Return the [x, y] coordinate for the center point of the cell that contains the specified text.  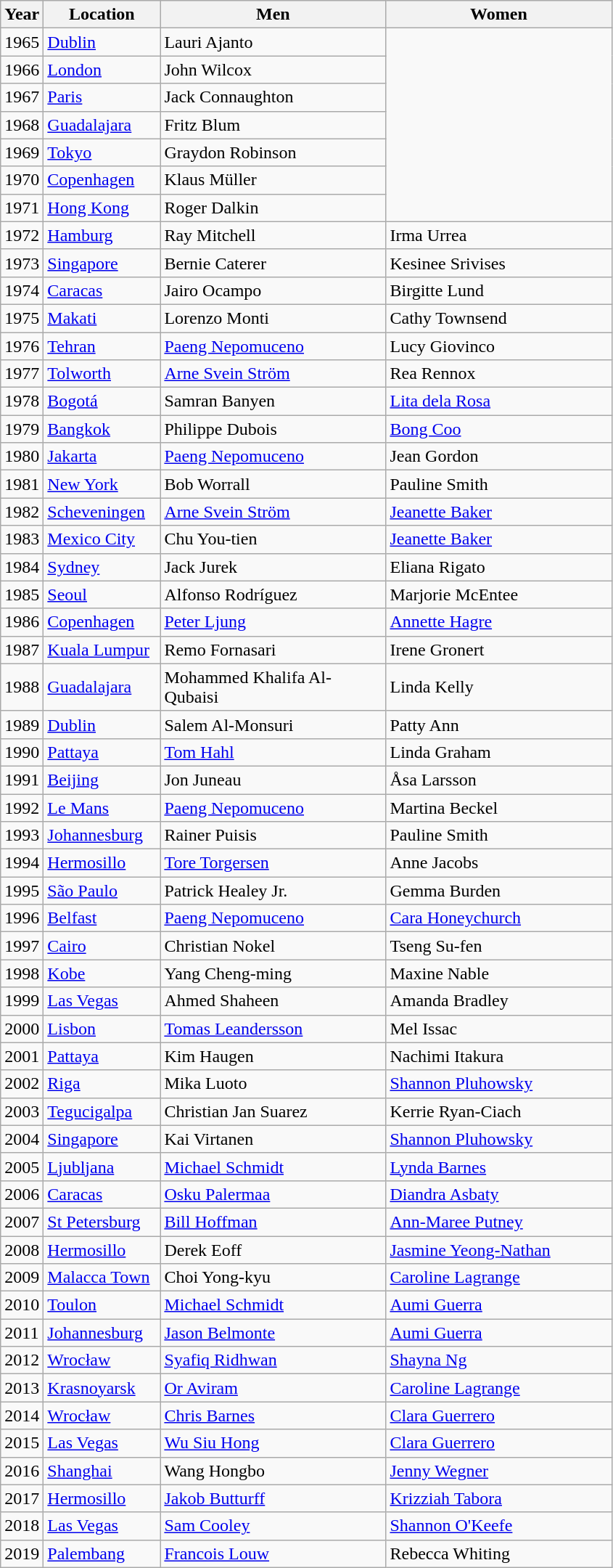
Chu You-tien [273, 539]
Lauri Ajanto [273, 42]
Kobe [102, 973]
Mika Luoto [273, 1084]
2007 [22, 1222]
Tomas Leandersson [273, 1029]
Jack Connaughton [273, 97]
Gemma Burden [499, 891]
1977 [22, 374]
Mel Issac [499, 1029]
Lynda Barnes [499, 1167]
2006 [22, 1194]
Krasnoyarsk [102, 1388]
Diandra Asbaty [499, 1194]
Wu Siu Hong [273, 1443]
Kesinee Srivises [499, 263]
2001 [22, 1056]
Yang Cheng-ming [273, 973]
Syafiq Ridhwan [273, 1360]
Åsa Larsson [499, 780]
Chris Barnes [273, 1416]
Cairo [102, 946]
Lita dela Rosa [499, 401]
Tokyo [102, 152]
Makati [102, 318]
Tom Hahl [273, 752]
Tegucigalpa [102, 1111]
1985 [22, 595]
2003 [22, 1111]
Shanghai [102, 1471]
2012 [22, 1360]
London [102, 70]
Jason Belmonte [273, 1333]
Alfonso Rodríguez [273, 595]
Sydney [102, 567]
Women [499, 15]
Year [22, 15]
Kim Haugen [273, 1056]
2019 [22, 1553]
Jairo Ocampo [273, 290]
Malacca Town [102, 1278]
Samran Banyen [273, 401]
Choi Yong-kyu [273, 1278]
Mexico City [102, 539]
Scheveningen [102, 512]
1980 [22, 457]
2004 [22, 1139]
Philippe Dubois [273, 429]
Peter Ljung [273, 622]
Patrick Healey Jr. [273, 891]
2005 [22, 1167]
Nachimi Itakura [499, 1056]
1999 [22, 1001]
2017 [22, 1498]
Or Aviram [273, 1388]
Seoul [102, 595]
1997 [22, 946]
Linda Kelly [499, 687]
Jenny Wegner [499, 1471]
Fritz Blum [273, 125]
Rebecca Whiting [499, 1553]
Christian Jan Suarez [273, 1111]
Cathy Townsend [499, 318]
2000 [22, 1029]
Salem Al-Monsuri [273, 724]
New York [102, 484]
Martina Beckel [499, 808]
Lorenzo Monti [273, 318]
1984 [22, 567]
Shannon O'Keefe [499, 1526]
São Paulo [102, 891]
Irene Gronert [499, 650]
Jack Jurek [273, 567]
1973 [22, 263]
Irma Urrea [499, 235]
1996 [22, 918]
Bernie Caterer [273, 263]
Men [273, 15]
Jakob Butturff [273, 1498]
Christian Nokel [273, 946]
Bob Worrall [273, 484]
Amanda Bradley [499, 1001]
2009 [22, 1278]
Ann-Maree Putney [499, 1222]
Paris [102, 97]
Tseng Su-fen [499, 946]
Rea Rennox [499, 374]
Riga [102, 1084]
1974 [22, 290]
1967 [22, 97]
Jon Juneau [273, 780]
1965 [22, 42]
1989 [22, 724]
Bogotá [102, 401]
Tehran [102, 346]
Ray Mitchell [273, 235]
Linda Graham [499, 752]
Bangkok [102, 429]
Kerrie Ryan-Ciach [499, 1111]
Rainer Puisis [273, 836]
Derek Eoff [273, 1249]
Krizziah Tabora [499, 1498]
Beijing [102, 780]
Ahmed Shaheen [273, 1001]
1981 [22, 484]
2013 [22, 1388]
Palembang [102, 1553]
Mohammed Khalifa Al-Qubaisi [273, 687]
1998 [22, 973]
Wang Hongbo [273, 1471]
1986 [22, 622]
Tore Torgersen [273, 863]
2002 [22, 1084]
Francois Louw [273, 1553]
1994 [22, 863]
Kuala Lumpur [102, 650]
Lisbon [102, 1029]
1972 [22, 235]
Cara Honeychurch [499, 918]
2008 [22, 1249]
Shayna Ng [499, 1360]
1987 [22, 650]
Jakarta [102, 457]
1990 [22, 752]
Tolworth [102, 374]
Marjorie McEntee [499, 595]
2011 [22, 1333]
1971 [22, 208]
Maxine Nable [499, 973]
Hamburg [102, 235]
Roger Dalkin [273, 208]
1976 [22, 346]
1992 [22, 808]
Lucy Giovinco [499, 346]
Anne Jacobs [499, 863]
Eliana Rigato [499, 567]
1993 [22, 836]
Patty Ann [499, 724]
Hong Kong [102, 208]
1983 [22, 539]
1988 [22, 687]
Graydon Robinson [273, 152]
Jasmine Yeong-Nathan [499, 1249]
1975 [22, 318]
Belfast [102, 918]
Birgitte Lund [499, 290]
Osku Palermaa [273, 1194]
2010 [22, 1305]
2015 [22, 1443]
1991 [22, 780]
2016 [22, 1471]
Jean Gordon [499, 457]
2018 [22, 1526]
Klaus Müller [273, 180]
Bill Hoffman [273, 1222]
Remo Fornasari [273, 650]
1979 [22, 429]
1978 [22, 401]
John Wilcox [273, 70]
Le Mans [102, 808]
Ljubljana [102, 1167]
1966 [22, 70]
St Petersburg [102, 1222]
1995 [22, 891]
Annette Hagre [499, 622]
Sam Cooley [273, 1526]
1969 [22, 152]
Toulon [102, 1305]
Kai Virtanen [273, 1139]
1970 [22, 180]
Bong Coo [499, 429]
1968 [22, 125]
1982 [22, 512]
2014 [22, 1416]
Location [102, 15]
